Determine the [x, y] coordinate at the center of the cell enclosing the given text.  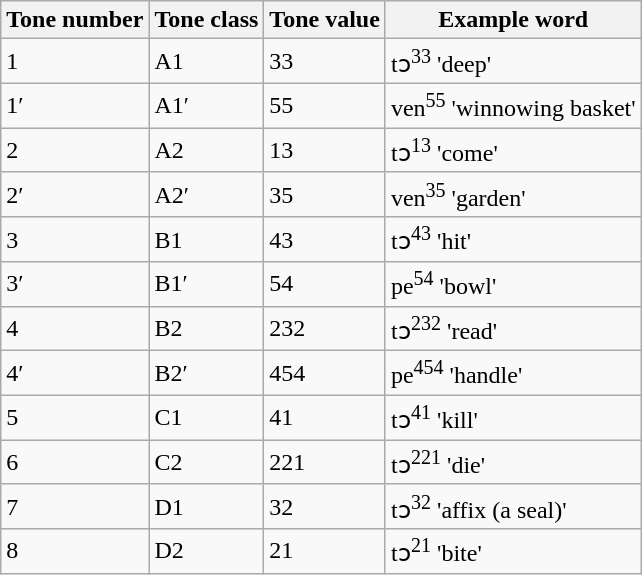
6 [75, 462]
A1′ [206, 106]
1′ [75, 106]
B1′ [206, 284]
ven35 'garden' [513, 194]
tɔ43 'hit' [513, 240]
C2 [206, 462]
tɔ33 'deep' [513, 62]
5 [75, 418]
2 [75, 150]
33 [325, 62]
221 [325, 462]
Tone class [206, 20]
tɔ21 'bite' [513, 552]
3′ [75, 284]
3 [75, 240]
Tone number [75, 20]
43 [325, 240]
7 [75, 506]
454 [325, 374]
55 [325, 106]
tɔ32 'affix (a seal)' [513, 506]
13 [325, 150]
tɔ232 'read' [513, 328]
tɔ41 'kill' [513, 418]
A2 [206, 150]
35 [325, 194]
21 [325, 552]
C1 [206, 418]
4′ [75, 374]
8 [75, 552]
tɔ221 'die' [513, 462]
B2 [206, 328]
1 [75, 62]
tɔ13 'come' [513, 150]
pe454 'handle' [513, 374]
pe54 'bowl' [513, 284]
4 [75, 328]
Example word [513, 20]
Tone value [325, 20]
32 [325, 506]
B1 [206, 240]
41 [325, 418]
ven55 'winnowing basket' [513, 106]
232 [325, 328]
A1 [206, 62]
D2 [206, 552]
A2′ [206, 194]
B2′ [206, 374]
D1 [206, 506]
54 [325, 284]
2′ [75, 194]
